Extract the [X, Y] coordinate from the center of the cell holding the provided text.  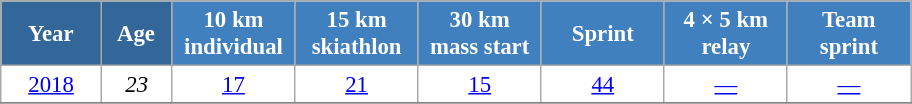
15 km skiathlon [356, 34]
30 km mass start [480, 34]
4 × 5 km relay [726, 34]
44 [602, 85]
Age [136, 34]
2018 [52, 85]
23 [136, 85]
17 [234, 85]
Year [52, 34]
10 km individual [234, 34]
21 [356, 85]
15 [480, 85]
Team sprint [848, 34]
Sprint [602, 34]
